Return the (X, Y) coordinate for the center point of the cell that contains the specified text.  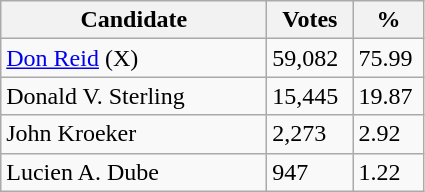
2,273 (310, 134)
59,082 (310, 58)
2.92 (388, 134)
Lucien A. Dube (134, 172)
Don Reid (X) (134, 58)
947 (310, 172)
John Kroeker (134, 134)
15,445 (310, 96)
Donald V. Sterling (134, 96)
1.22 (388, 172)
Votes (310, 20)
% (388, 20)
19.87 (388, 96)
Candidate (134, 20)
75.99 (388, 58)
